Detect which cell encompasses the target text, then output its (x, y) center coordinate. 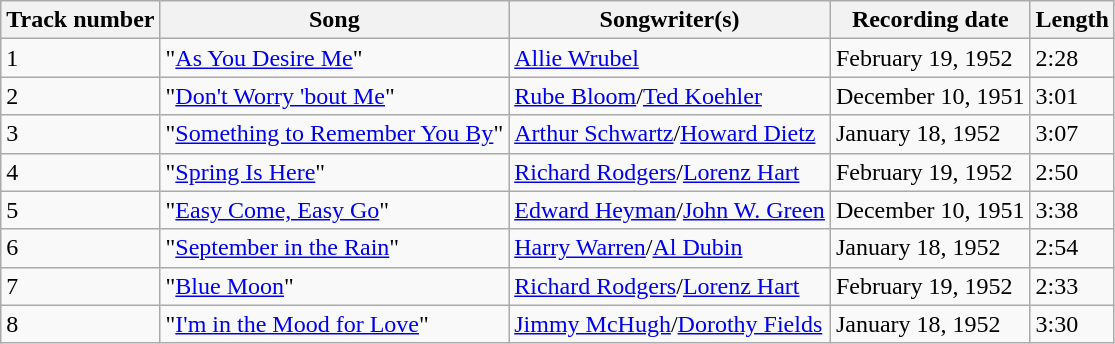
"September in the Rain" (334, 248)
5 (80, 210)
"I'm in the Mood for Love" (334, 324)
Track number (80, 20)
8 (80, 324)
3:30 (1072, 324)
4 (80, 172)
"As You Desire Me" (334, 58)
3 (80, 134)
Arthur Schwartz/Howard Dietz (670, 134)
2 (80, 96)
3:07 (1072, 134)
Song (334, 20)
Edward Heyman/John W. Green (670, 210)
2:54 (1072, 248)
Songwriter(s) (670, 20)
7 (80, 286)
"Blue Moon" (334, 286)
"Don't Worry 'bout Me" (334, 96)
3:01 (1072, 96)
1 (80, 58)
2:28 (1072, 58)
Allie Wrubel (670, 58)
6 (80, 248)
Length (1072, 20)
Recording date (930, 20)
Rube Bloom/Ted Koehler (670, 96)
2:33 (1072, 286)
Jimmy McHugh/Dorothy Fields (670, 324)
"Spring Is Here" (334, 172)
2:50 (1072, 172)
3:38 (1072, 210)
Harry Warren/Al Dubin (670, 248)
"Easy Come, Easy Go" (334, 210)
"Something to Remember You By" (334, 134)
